Return the [X, Y] coordinate for the center point of the cell that contains the specified text.  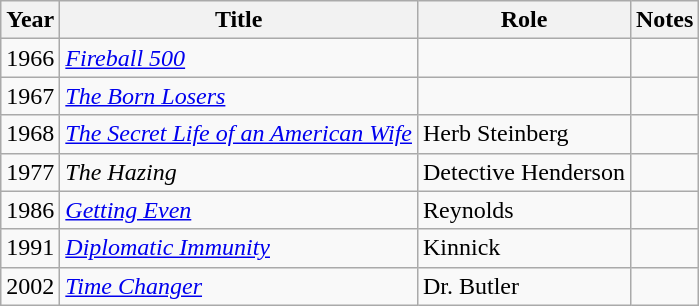
The Born Losers [239, 96]
Getting Even [239, 210]
Diplomatic Immunity [239, 248]
Notes [664, 20]
Reynolds [524, 210]
2002 [30, 286]
Dr. Butler [524, 286]
The Hazing [239, 172]
1967 [30, 96]
Detective Henderson [524, 172]
Herb Steinberg [524, 134]
Fireball 500 [239, 58]
1968 [30, 134]
Kinnick [524, 248]
1986 [30, 210]
1966 [30, 58]
Role [524, 20]
Title [239, 20]
Year [30, 20]
Time Changer [239, 286]
1977 [30, 172]
1991 [30, 248]
The Secret Life of an American Wife [239, 134]
